Extract the [x, y] coordinate from the center of the cell holding the provided text.  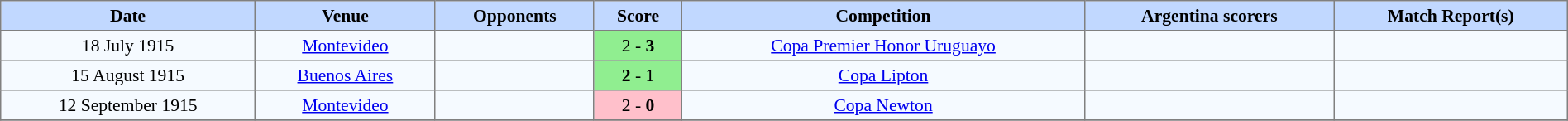
Argentina scorers [1209, 16]
Buenos Aires [346, 75]
18 July 1915 [128, 46]
Opponents [514, 16]
Date [128, 16]
Copa Premier Honor Uruguayo [883, 46]
Match Report(s) [1451, 16]
Copa Newton [883, 105]
Score [638, 16]
Competition [883, 16]
Copa Lipton [883, 75]
2 - 0 [638, 105]
Venue [346, 16]
15 August 1915 [128, 75]
12 September 1915 [128, 105]
2 - 3 [638, 46]
2 - 1 [638, 75]
